Output the [X, Y] coordinate of the center of the cell containing the given text.  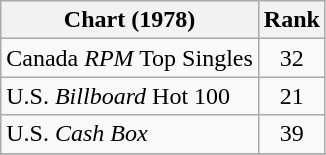
Rank [292, 20]
Canada RPM Top Singles [130, 58]
U.S. Cash Box [130, 134]
32 [292, 58]
U.S. Billboard Hot 100 [130, 96]
Chart (1978) [130, 20]
39 [292, 134]
21 [292, 96]
